Detect which cell encompasses the target text, then output its [x, y] center coordinate. 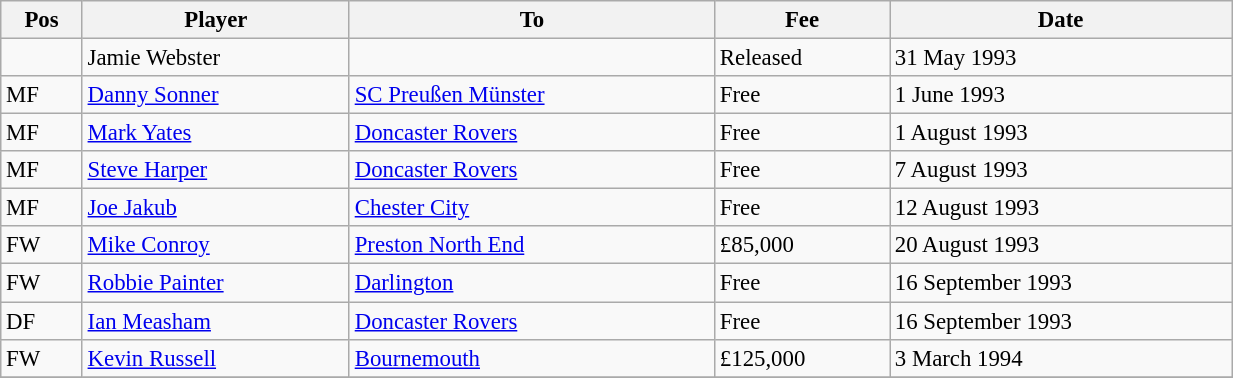
DF [42, 321]
Player [216, 20]
Danny Sonner [216, 95]
Joe Jakub [216, 208]
£85,000 [802, 245]
Mark Yates [216, 133]
Steve Harper [216, 170]
£125,000 [802, 358]
Chester City [532, 208]
1 June 1993 [1061, 95]
Released [802, 58]
Robbie Painter [216, 283]
31 May 1993 [1061, 58]
Pos [42, 20]
Bournemouth [532, 358]
Jamie Webster [216, 58]
Date [1061, 20]
3 March 1994 [1061, 358]
Darlington [532, 283]
Kevin Russell [216, 358]
Preston North End [532, 245]
Mike Conroy [216, 245]
Ian Measham [216, 321]
1 August 1993 [1061, 133]
To [532, 20]
Fee [802, 20]
SC Preußen Münster [532, 95]
20 August 1993 [1061, 245]
7 August 1993 [1061, 170]
12 August 1993 [1061, 208]
